Scan for the cell matching the given text and deliver its [X, Y] coordinate at center. 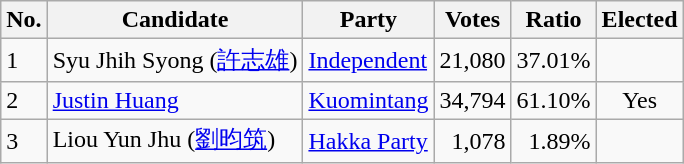
Elected [640, 20]
Hakka Party [368, 140]
1,078 [472, 140]
Ratio [554, 20]
Votes [472, 20]
3 [24, 140]
37.01% [554, 60]
No. [24, 20]
61.10% [554, 100]
Yes [640, 100]
Party [368, 20]
Liou Yun Jhu (劉昀筑) [175, 140]
34,794 [472, 100]
Kuomintang [368, 100]
1 [24, 60]
Syu Jhih Syong (許志雄) [175, 60]
Justin Huang [175, 100]
Independent [368, 60]
1.89% [554, 140]
2 [24, 100]
Candidate [175, 20]
21,080 [472, 60]
